Extract the [X, Y] coordinate from the center of the cell holding the provided text.  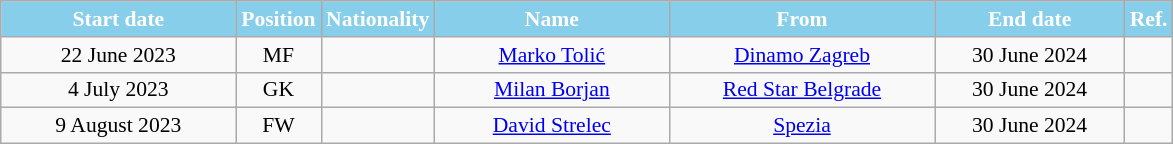
MF [278, 55]
Name [552, 19]
22 June 2023 [118, 55]
Milan Borjan [552, 90]
GK [278, 90]
4 July 2023 [118, 90]
9 August 2023 [118, 126]
Ref. [1149, 19]
Marko Tolić [552, 55]
Dinamo Zagreb [802, 55]
David Strelec [552, 126]
FW [278, 126]
Position [278, 19]
Spezia [802, 126]
Red Star Belgrade [802, 90]
From [802, 19]
End date [1030, 19]
Nationality [378, 19]
Start date [118, 19]
